Scan for the cell matching the given text and deliver its [x, y] coordinate at center. 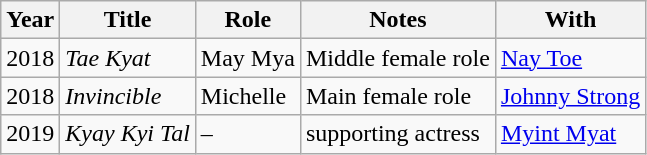
Tae Kyat [128, 58]
Michelle [248, 96]
With [570, 20]
Main female role [398, 96]
Middle female role [398, 58]
supporting actress [398, 134]
May Mya [248, 58]
Johnny Strong [570, 96]
Nay Toe [570, 58]
Role [248, 20]
Invincible [128, 96]
Myint Myat [570, 134]
Kyay Kyi Tal [128, 134]
2019 [30, 134]
Year [30, 20]
– [248, 134]
Notes [398, 20]
Title [128, 20]
